Search for the cell housing the specified text and yield its [X, Y] center coordinate. 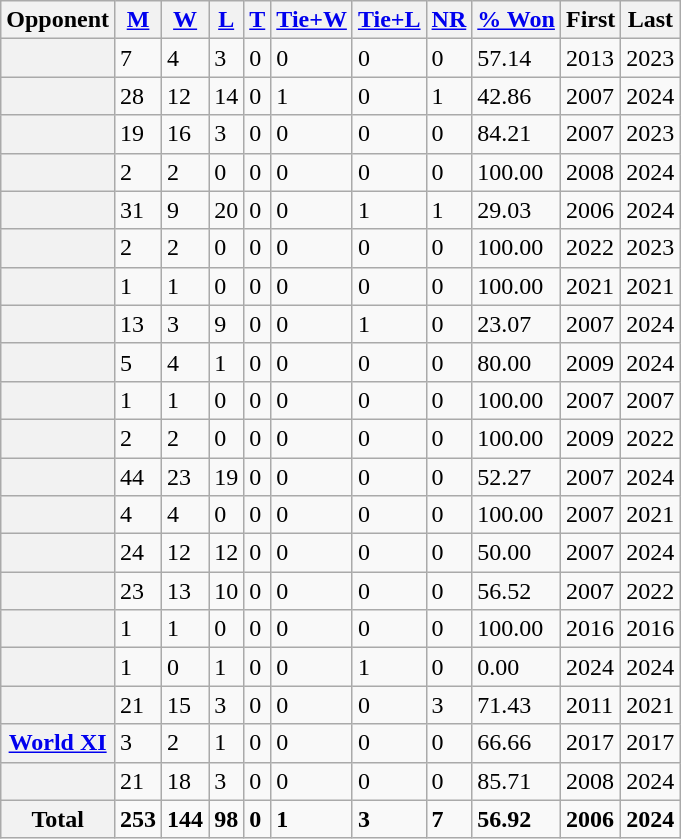
% Won [516, 20]
28 [138, 96]
T [258, 20]
44 [138, 477]
50.00 [516, 553]
71.43 [516, 705]
Tie+W [312, 20]
56.92 [516, 819]
0.00 [516, 667]
253 [138, 819]
56.52 [516, 591]
Opponent [58, 20]
18 [186, 781]
24 [138, 553]
57.14 [516, 58]
5 [138, 362]
Total [58, 819]
66.66 [516, 743]
20 [226, 210]
Tie+L [389, 20]
85.71 [516, 781]
L [226, 20]
10 [226, 591]
2011 [590, 705]
First [590, 20]
Last [650, 20]
W [186, 20]
16 [186, 134]
NR [449, 20]
23.07 [516, 324]
31 [138, 210]
144 [186, 819]
M [138, 20]
98 [226, 819]
29.03 [516, 210]
52.27 [516, 477]
World XI [58, 743]
2013 [590, 58]
80.00 [516, 362]
14 [226, 96]
84.21 [516, 134]
15 [186, 705]
42.86 [516, 96]
